Search for the cell housing the specified text and yield its [x, y] center coordinate. 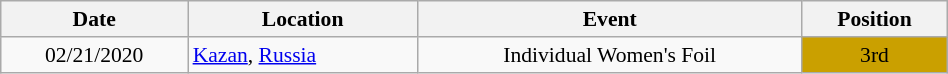
Individual Women's Foil [610, 55]
Position [875, 19]
Event [610, 19]
Location [303, 19]
Kazan, Russia [303, 55]
3rd [875, 55]
02/21/2020 [94, 55]
Date [94, 19]
